Return (x, y) of the center of cell containing provided text 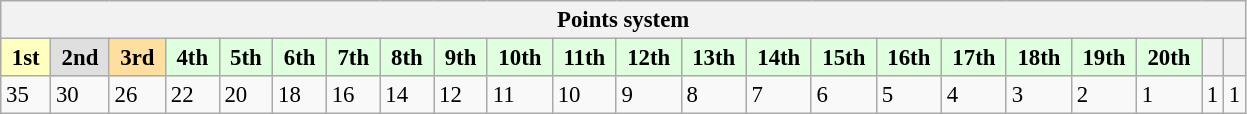
18 (300, 95)
3 (1038, 95)
2 (1104, 95)
8 (714, 95)
26 (137, 95)
1st (26, 58)
4th (192, 58)
17th (974, 58)
7th (353, 58)
18th (1038, 58)
15th (844, 58)
20 (246, 95)
5 (908, 95)
12th (648, 58)
14th (778, 58)
13th (714, 58)
6th (300, 58)
5th (246, 58)
9th (461, 58)
19th (1104, 58)
9 (648, 95)
35 (26, 95)
7 (778, 95)
14 (407, 95)
4 (974, 95)
16th (908, 58)
11 (520, 95)
20th (1168, 58)
30 (80, 95)
8th (407, 58)
10th (520, 58)
2nd (80, 58)
3rd (137, 58)
Points system (624, 20)
22 (192, 95)
11th (584, 58)
6 (844, 95)
12 (461, 95)
10 (584, 95)
16 (353, 95)
